Find where the given text appears and provide that cell's center as (X, Y) coordinate. 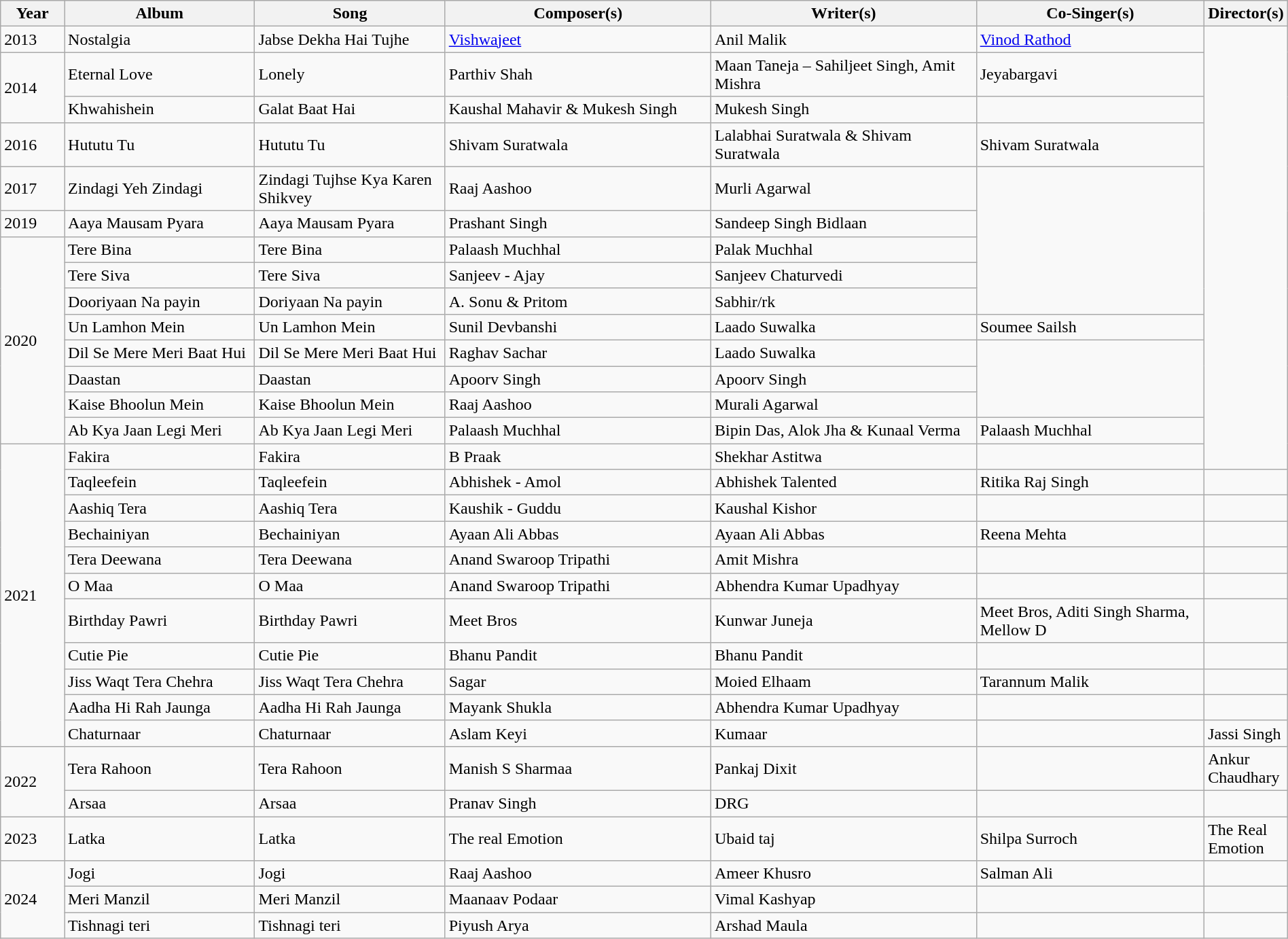
Meet Bros (577, 621)
Co-Singer(s) (1090, 14)
Kunwar Juneja (844, 621)
Maanaav Podaar (577, 900)
2021 (33, 595)
Meet Bros, Aditi Singh Sharma, Mellow D (1090, 621)
2023 (33, 838)
A. Sonu & Pritom (577, 301)
Palak Muchhal (844, 249)
Zindagi Tujhse Kya Karen Shikvey (350, 189)
Album (160, 14)
Mayank Shukla (577, 707)
Jeyabargavi (1090, 75)
Vimal Kashyap (844, 900)
DRG (844, 803)
Salman Ali (1090, 874)
Pankaj Dixit (844, 768)
Kaushik - Guddu (577, 508)
Soumee Sailsh (1090, 327)
2017 (33, 189)
2022 (33, 781)
Reena Mehta (1090, 534)
Anil Malik (844, 39)
Raghav Sachar (577, 353)
Doriyaan Na payin (350, 301)
Shekhar Astitwa (844, 457)
Writer(s) (844, 14)
2019 (33, 224)
Kumaar (844, 733)
2013 (33, 39)
2024 (33, 900)
Abhishek Talented (844, 482)
Nostalgia (160, 39)
Sunil Devbanshi (577, 327)
Jabse Dekha Hai Tujhe (350, 39)
Shilpa Surroch (1090, 838)
2014 (33, 87)
Sagar (577, 681)
Pranav Singh (577, 803)
Piyush Arya (577, 925)
Tarannum Malik (1090, 681)
Kaushal Mahavir & Mukesh Singh (577, 109)
Murli Agarwal (844, 189)
Song (350, 14)
Bipin Das, Alok Jha & Kunaal Verma (844, 431)
Prashant Singh (577, 224)
Ubaid taj (844, 838)
Moied Elhaam (844, 681)
Sanjeev Chaturvedi (844, 275)
Mukesh Singh (844, 109)
Abhishek - Amol (577, 482)
The Real Emotion (1246, 838)
Ameer Khusro (844, 874)
The real Emotion (577, 838)
Parthiv Shah (577, 75)
Vishwajeet (577, 39)
Composer(s) (577, 14)
Khwahishein (160, 109)
Sabhir/rk (844, 301)
Arshad Maula (844, 925)
Kaushal Kishor (844, 508)
2016 (33, 144)
2020 (33, 340)
B Praak (577, 457)
Sandeep Singh Bidlaan (844, 224)
Year (33, 14)
Vinod Rathod (1090, 39)
Director(s) (1246, 14)
Ritika Raj Singh (1090, 482)
Ankur Chaudhary (1246, 768)
Jassi Singh (1246, 733)
Dooriyaan Na payin (160, 301)
Zindagi Yeh Zindagi (160, 189)
Murali Agarwal (844, 405)
Eternal Love (160, 75)
Lonely (350, 75)
Sanjeev - Ajay (577, 275)
Galat Baat Hai (350, 109)
Aslam Keyi (577, 733)
Maan Taneja – Sahiljeet Singh, Amit Mishra (844, 75)
Lalabhai Suratwala & Shivam Suratwala (844, 144)
Amit Mishra (844, 560)
Manish S Sharmaa (577, 768)
